Return the (X, Y) coordinate for the center point of the cell that contains the specified text.  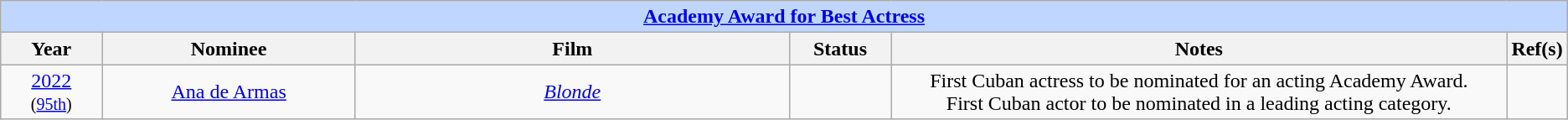
First Cuban actress to be nominated for an acting Academy Award.First Cuban actor to be nominated in a leading acting category. (1199, 92)
Blonde (572, 92)
Ana de Armas (230, 92)
Year (52, 49)
2022(95th) (52, 92)
Notes (1199, 49)
Ref(s) (1537, 49)
Nominee (230, 49)
Film (572, 49)
Status (840, 49)
Academy Award for Best Actress (784, 17)
